Determine the [X, Y] coordinate at the center of the cell enclosing the given text.  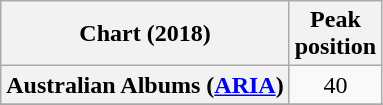
40 [335, 85]
Chart (2018) [145, 34]
Australian Albums (ARIA) [145, 85]
Peak position [335, 34]
